Extract the (x, y) coordinate from the center of the cell holding the provided text.  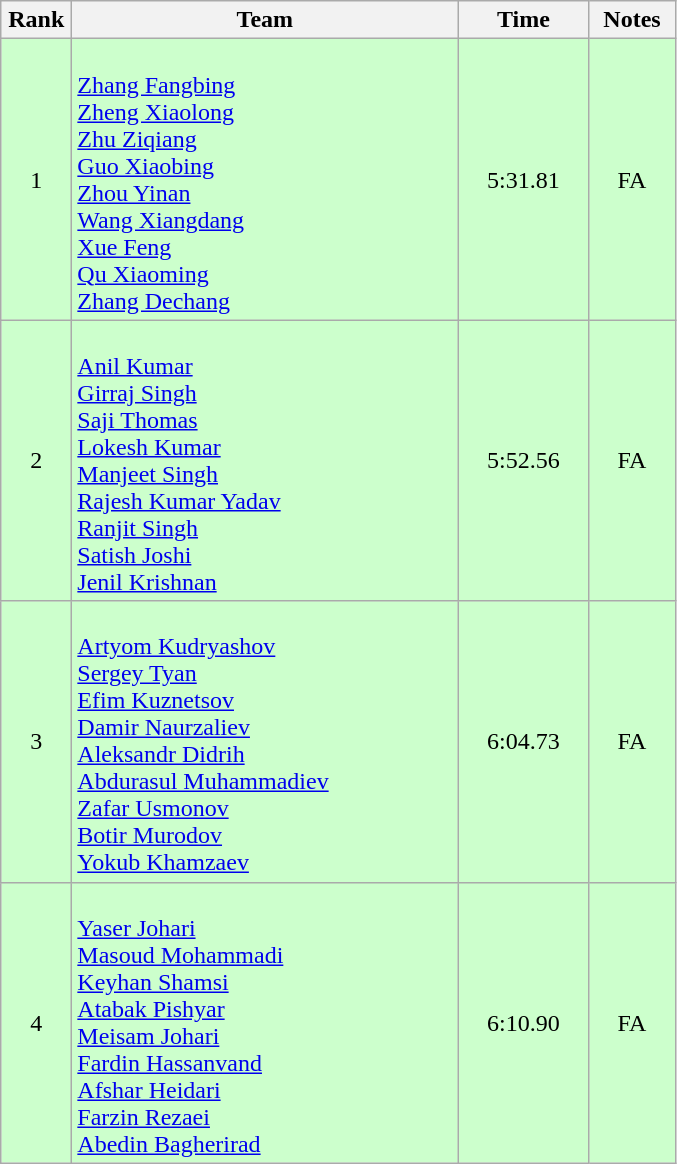
2 (36, 460)
4 (36, 1022)
5:52.56 (524, 460)
Artyom KudryashovSergey TyanEfim KuznetsovDamir NaurzalievAleksandr DidrihAbdurasul MuhammadievZafar UsmonovBotir MurodovYokub Khamzaev (265, 742)
Rank (36, 20)
Yaser JohariMasoud MohammadiKeyhan ShamsiAtabak PishyarMeisam JohariFardin HassanvandAfshar HeidariFarzin RezaeiAbedin Bagherirad (265, 1022)
1 (36, 180)
6:10.90 (524, 1022)
Notes (632, 20)
Time (524, 20)
Zhang FangbingZheng XiaolongZhu ZiqiangGuo XiaobingZhou YinanWang XiangdangXue FengQu XiaomingZhang Dechang (265, 180)
Anil KumarGirraj SinghSaji ThomasLokesh KumarManjeet SinghRajesh Kumar YadavRanjit SinghSatish JoshiJenil Krishnan (265, 460)
6:04.73 (524, 742)
3 (36, 742)
5:31.81 (524, 180)
Team (265, 20)
